From the cell containing the given text, extract its center point as (X, Y) coordinate. 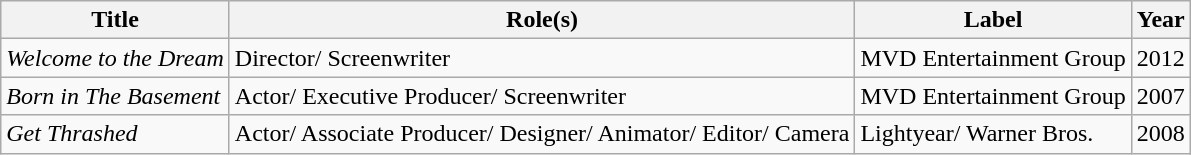
Year (1160, 20)
2012 (1160, 58)
Get Thrashed (116, 134)
Actor/ Executive Producer/ Screenwriter (542, 96)
Lightyear/ Warner Bros. (993, 134)
Title (116, 20)
2007 (1160, 96)
Director/ Screenwriter (542, 58)
Actor/ Associate Producer/ Designer/ Animator/ Editor/ Camera (542, 134)
Born in The Basement (116, 96)
2008 (1160, 134)
Welcome to the Dream (116, 58)
Label (993, 20)
Role(s) (542, 20)
